Capture the cell that displays the provided text and extract its [x, y] central coordinate. 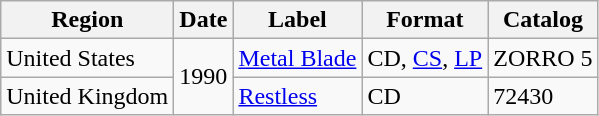
1990 [204, 77]
72430 [543, 96]
Restless [298, 96]
CD, CS, LP [425, 58]
Format [425, 20]
CD [425, 96]
Metal Blade [298, 58]
Date [204, 20]
United States [88, 58]
ZORRO 5 [543, 58]
United Kingdom [88, 96]
Label [298, 20]
Region [88, 20]
Catalog [543, 20]
